Return the [X, Y] coordinate for the center point of the cell that contains the specified text.  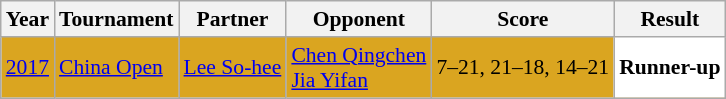
Runner-up [670, 68]
Tournament [116, 19]
China Open [116, 68]
Chen Qingchen Jia Yifan [358, 68]
2017 [28, 68]
Lee So-hee [233, 68]
Year [28, 19]
7–21, 21–18, 14–21 [522, 68]
Result [670, 19]
Score [522, 19]
Opponent [358, 19]
Partner [233, 19]
